Identify which cell holds the provided text, then report its [x, y] central coordinate. 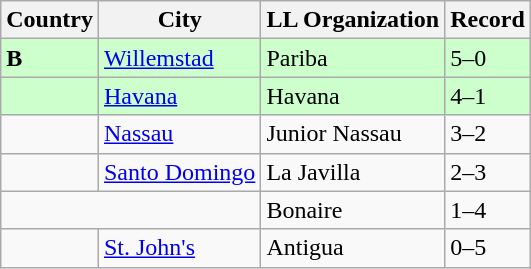
0–5 [488, 248]
St. John's [179, 248]
Nassau [179, 134]
1–4 [488, 210]
City [179, 20]
5–0 [488, 58]
Record [488, 20]
Country [50, 20]
Junior Nassau [353, 134]
Pariba [353, 58]
3–2 [488, 134]
LL Organization [353, 20]
Antigua [353, 248]
La Javilla [353, 172]
B [50, 58]
2–3 [488, 172]
Santo Domingo [179, 172]
Willemstad [179, 58]
4–1 [488, 96]
Bonaire [353, 210]
